Identify which cell holds the provided text, then report its (x, y) central coordinate. 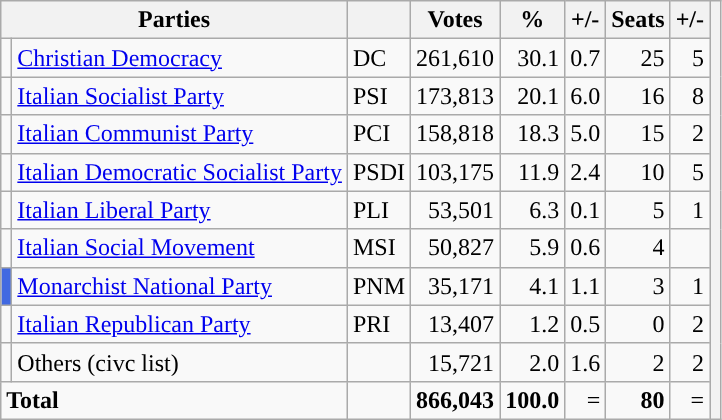
4.1 (532, 286)
18.3 (532, 134)
3 (638, 286)
Christian Democracy (180, 58)
4 (638, 248)
6.0 (586, 96)
Italian Republican Party (180, 324)
50,827 (456, 248)
5.0 (586, 134)
173,813 (456, 96)
0.5 (586, 324)
% (532, 20)
80 (638, 400)
20.1 (532, 96)
103,175 (456, 172)
0 (638, 324)
PCI (378, 134)
Parties (174, 20)
16 (638, 96)
10 (638, 172)
1.6 (586, 362)
30.1 (532, 58)
Seats (638, 20)
2.0 (532, 362)
53,501 (456, 210)
2.4 (586, 172)
35,171 (456, 286)
15 (638, 134)
866,043 (456, 400)
PSI (378, 96)
25 (638, 58)
PRI (378, 324)
DC (378, 58)
Italian Communist Party (180, 134)
6.3 (532, 210)
261,610 (456, 58)
Italian Social Movement (180, 248)
PSDI (378, 172)
15,721 (456, 362)
Italian Democratic Socialist Party (180, 172)
13,407 (456, 324)
Others (civc list) (180, 362)
100.0 (532, 400)
Total (174, 400)
1.1 (586, 286)
Votes (456, 20)
0.6 (586, 248)
MSI (378, 248)
Monarchist National Party (180, 286)
Italian Liberal Party (180, 210)
Italian Socialist Party (180, 96)
PNM (378, 286)
0.7 (586, 58)
11.9 (532, 172)
PLI (378, 210)
0.1 (586, 210)
1.2 (532, 324)
8 (690, 96)
158,818 (456, 134)
5.9 (532, 248)
